Find where the given text appears and provide that cell's center as (X, Y) coordinate. 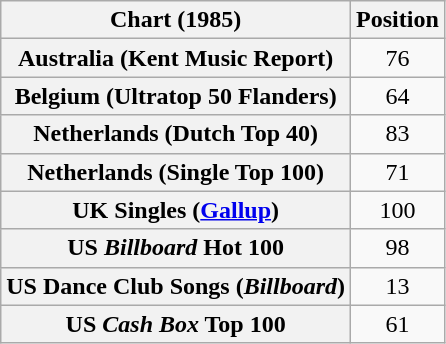
Belgium (Ultratop 50 Flanders) (176, 96)
Netherlands (Dutch Top 40) (176, 134)
64 (398, 96)
100 (398, 210)
Australia (Kent Music Report) (176, 58)
98 (398, 248)
US Billboard Hot 100 (176, 248)
76 (398, 58)
71 (398, 172)
US Cash Box Top 100 (176, 324)
Chart (1985) (176, 20)
13 (398, 286)
61 (398, 324)
Position (398, 20)
83 (398, 134)
UK Singles (Gallup) (176, 210)
US Dance Club Songs (Billboard) (176, 286)
Netherlands (Single Top 100) (176, 172)
